Determine the [x, y] coordinate at the center of the cell enclosing the given text.  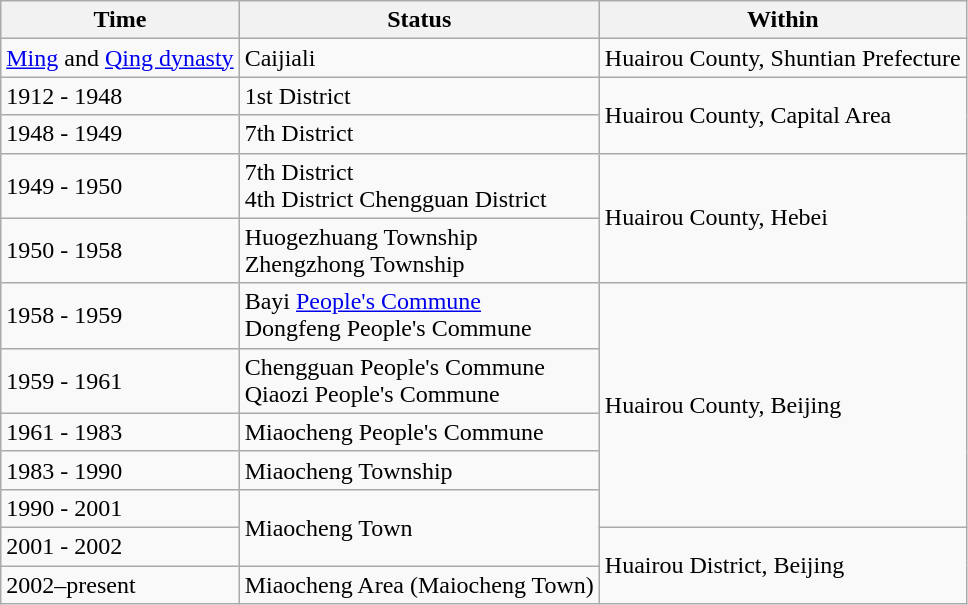
Bayi People's CommuneDongfeng People's Commune [419, 316]
Status [419, 20]
2001 - 2002 [120, 546]
Time [120, 20]
1990 - 2001 [120, 508]
2002–present [120, 585]
Miaocheng Area (Maiocheng Town) [419, 585]
Ming and Qing dynasty [120, 58]
Chengguan People's CommuneQiaozi People's Commune [419, 380]
7th District [419, 134]
Caijiali [419, 58]
Miaocheng Township [419, 470]
1949 - 1950 [120, 186]
7th District4th District Chengguan District [419, 186]
Huairou County, Beijing [782, 405]
1912 - 1948 [120, 96]
Huairou County, Hebei [782, 218]
1961 - 1983 [120, 432]
1948 - 1949 [120, 134]
1st District [419, 96]
Huairou County, Shuntian Prefecture [782, 58]
Within [782, 20]
1959 - 1961 [120, 380]
Huogezhuang TownshipZhengzhong Township [419, 250]
Miaocheng People's Commune [419, 432]
1950 - 1958 [120, 250]
1958 - 1959 [120, 316]
Miaocheng Town [419, 527]
1983 - 1990 [120, 470]
Huairou District, Beijing [782, 565]
Huairou County, Capital Area [782, 115]
